Determine the (x, y) coordinate at the center of the cell enclosing the given text.  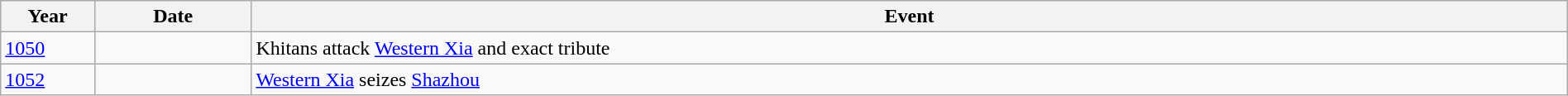
1052 (48, 79)
Khitans attack Western Xia and exact tribute (910, 48)
Year (48, 17)
1050 (48, 48)
Western Xia seizes Shazhou (910, 79)
Date (172, 17)
Event (910, 17)
